Identify which cell holds the provided text, then report its [X, Y] central coordinate. 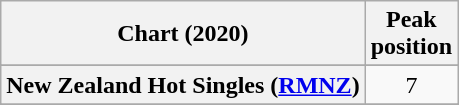
Peakposition [411, 34]
Chart (2020) [183, 34]
New Zealand Hot Singles (RMNZ) [183, 85]
7 [411, 85]
